For the text-containing cell, return its midpoint in (x, y) coordinate format. 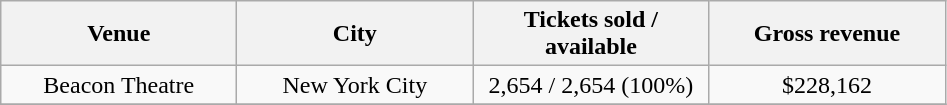
$228,162 (827, 85)
City (355, 34)
Beacon Theatre (119, 85)
Venue (119, 34)
Tickets sold / available (591, 34)
New York City (355, 85)
Gross revenue (827, 34)
2,654 / 2,654 (100%) (591, 85)
